Provide the (x, y) coordinate of the cell's center where the given text is located.  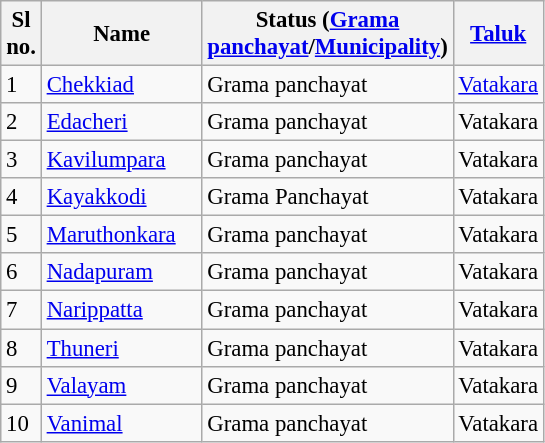
Maruthonkara (122, 235)
9 (22, 385)
Chekkiad (122, 85)
Thuneri (122, 348)
6 (22, 273)
Taluk (498, 34)
Nadapuram (122, 273)
1 (22, 85)
Sl no. (22, 34)
7 (22, 310)
8 (22, 348)
Kayakkodi (122, 197)
5 (22, 235)
2 (22, 122)
Edacheri (122, 122)
Grama Panchayat (328, 197)
Valayam (122, 385)
10 (22, 423)
Name (122, 34)
4 (22, 197)
3 (22, 160)
Kavilumpara (122, 160)
Status (Grama panchayat/Municipality) (328, 34)
Vanimal (122, 423)
Narippatta (122, 310)
